Return the [x, y] coordinate for the center point of the cell that contains the specified text.  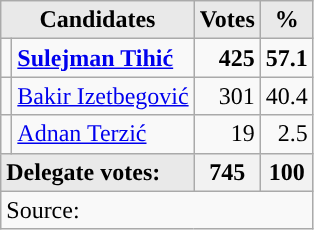
Adnan Terzić [103, 134]
57.1 [286, 58]
Votes [227, 20]
Sulejman Tihić [103, 58]
2.5 [286, 134]
745 [227, 172]
301 [227, 96]
% [286, 20]
425 [227, 58]
Candidates [98, 20]
40.4 [286, 96]
Delegate votes: [98, 172]
100 [286, 172]
19 [227, 134]
Source: [158, 210]
Bakir Izetbegović [103, 96]
